For the text-containing cell, return its midpoint in [x, y] coordinate format. 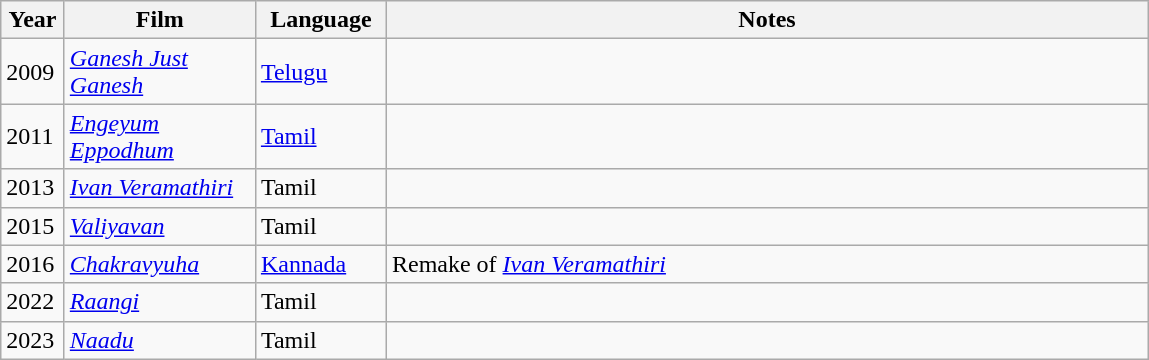
Year [33, 20]
2011 [33, 136]
Raangi [160, 302]
2022 [33, 302]
Remake of Ivan Veramathiri [766, 264]
2015 [33, 226]
Kannada [320, 264]
Film [160, 20]
Naadu [160, 340]
2016 [33, 264]
2013 [33, 188]
Language [320, 20]
Telugu [320, 72]
Engeyum Eppodhum [160, 136]
Notes [766, 20]
Valiyavan [160, 226]
Ivan Veramathiri [160, 188]
Ganesh Just Ganesh [160, 72]
2023 [33, 340]
Chakravyuha [160, 264]
2009 [33, 72]
